Search for the cell housing the specified text and yield its [X, Y] center coordinate. 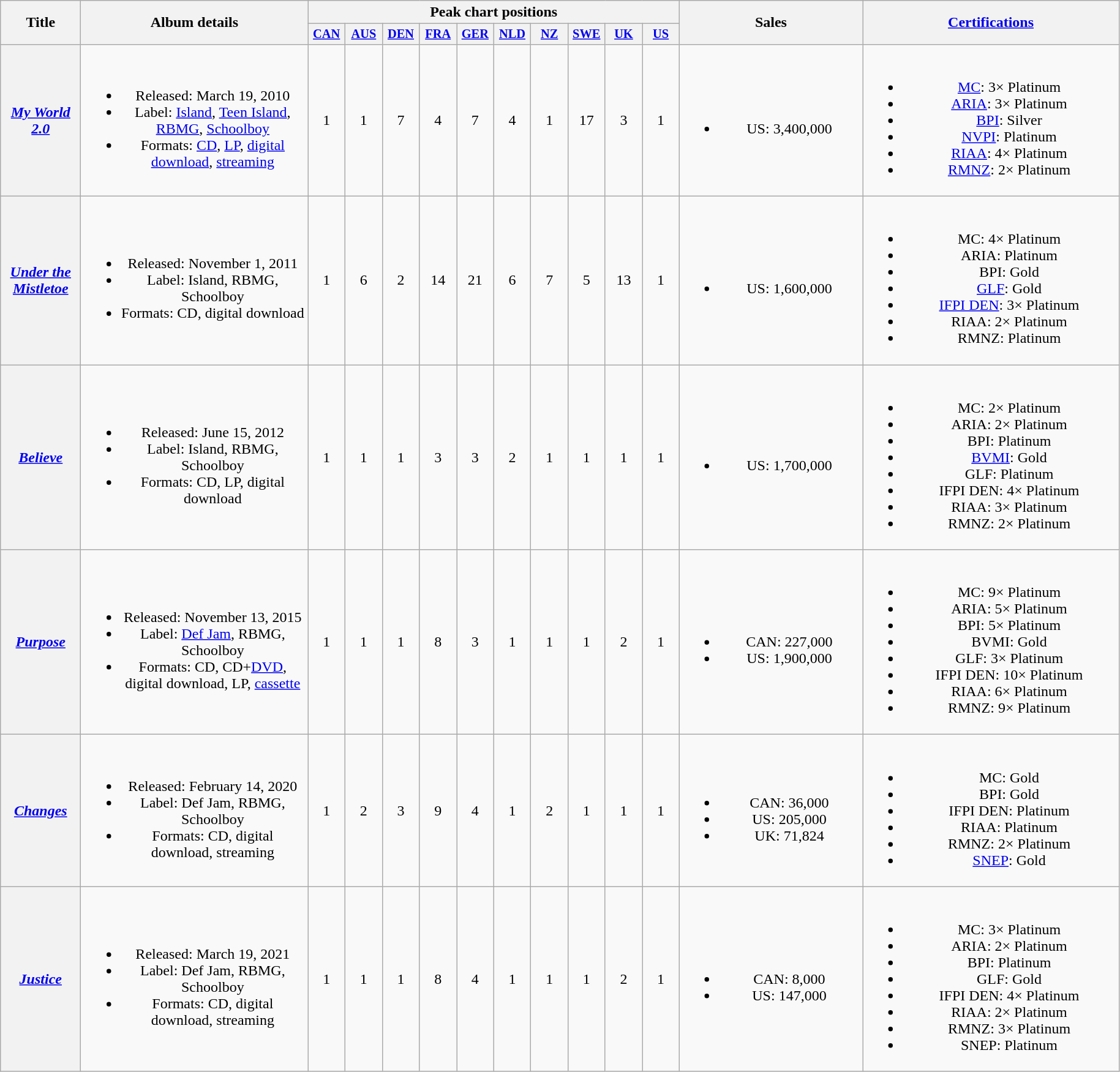
9 [438, 811]
US: 1,700,000 [770, 457]
Sales [770, 23]
SWE [587, 34]
13 [623, 280]
14 [438, 280]
17 [587, 120]
5 [587, 280]
US: 3,400,000 [770, 120]
NZ [550, 34]
Released: February 14, 2020Label: Def Jam, RBMG, SchoolboyFormats: CD, digital download, streaming [195, 811]
CAN: 227,000US: 1,900,000 [770, 642]
Believe [40, 457]
FRA [438, 34]
My World 2.0 [40, 120]
US: 1,600,000 [770, 280]
Justice [40, 979]
Album details [195, 23]
DEN [400, 34]
Title [40, 23]
MC: 3× PlatinumARIA: 2× PlatinumBPI: PlatinumGLF: GoldIFPI DEN: 4× PlatinumRIAA: 2× PlatinumRMNZ: 3× PlatinumSNEP: Platinum [991, 979]
MC: GoldBPI: GoldIFPI DEN: PlatinumRIAA: PlatinumRMNZ: 2× PlatinumSNEP: Gold [991, 811]
Certifications [991, 23]
GER [475, 34]
Released: March 19, 2010Label: Island, Teen Island, RBMG, SchoolboyFormats: CD, LP, digital download, streaming [195, 120]
Under the Mistletoe [40, 280]
Purpose [40, 642]
21 [475, 280]
CAN: 8,000US: 147,000 [770, 979]
MC: 4× PlatinumARIA: PlatinumBPI: GoldGLF: GoldIFPI DEN: 3× PlatinumRIAA: 2× PlatinumRMNZ: Platinum [991, 280]
UK [623, 34]
MC: 2× PlatinumARIA: 2× PlatinumBPI: PlatinumBVMI: GoldGLF: PlatinumIFPI DEN: 4× PlatinumRIAA: 3× PlatinumRMNZ: 2× Platinum [991, 457]
Released: November 1, 2011Label: Island, RBMG, SchoolboyFormats: CD, digital download [195, 280]
MC: 3× PlatinumARIA: 3× PlatinumBPI: SilverNVPI: PlatinumRIAA: 4× PlatinumRMNZ: 2× Platinum [991, 120]
MC: 9× PlatinumARIA: 5× PlatinumBPI: 5× PlatinumBVMI: GoldGLF: 3× PlatinumIFPI DEN: 10× PlatinumRIAA: 6× PlatinumRMNZ: 9× Platinum [991, 642]
US [661, 34]
Changes [40, 811]
Released: June 15, 2012Label: Island, RBMG, SchoolboyFormats: CD, LP, digital download [195, 457]
CAN: 36,000US: 205,000UK: 71,824 [770, 811]
CAN [327, 34]
NLD [512, 34]
Released: March 19, 2021Label: Def Jam, RBMG, SchoolboyFormats: CD, digital download, streaming [195, 979]
AUS [364, 34]
Peak chart positions [494, 12]
Released: November 13, 2015Label: Def Jam, RBMG, SchoolboyFormats: CD, CD+DVD, digital download, LP, cassette [195, 642]
